Locate the cell with the specified text and output its [x, y] center coordinate. 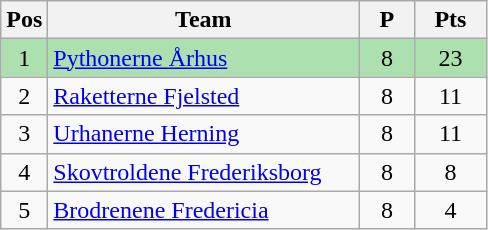
Team [204, 20]
Brodrenene Fredericia [204, 210]
Raketterne Fjelsted [204, 96]
3 [24, 134]
23 [450, 58]
Urhanerne Herning [204, 134]
1 [24, 58]
P [387, 20]
Pythonerne Århus [204, 58]
5 [24, 210]
Pts [450, 20]
2 [24, 96]
Pos [24, 20]
Skovtroldene Frederiksborg [204, 172]
